From the cell containing the given text, extract its center point as [x, y] coordinate. 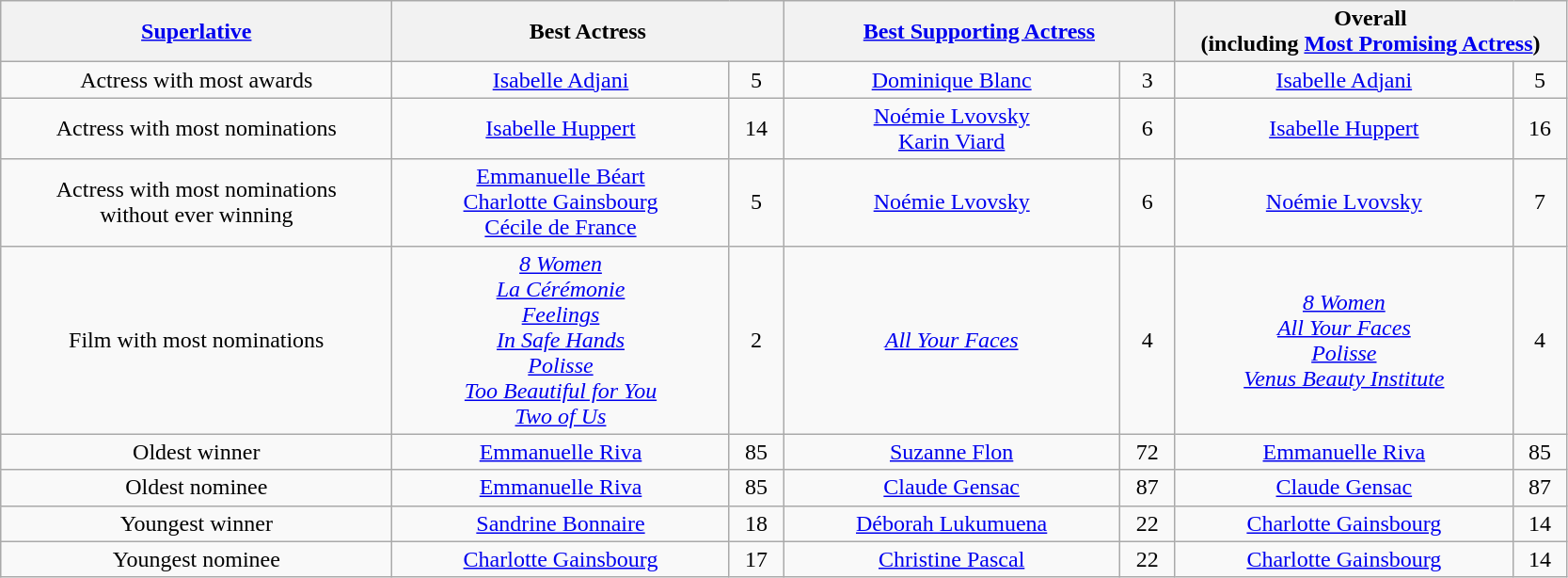
Youngest nominee [197, 559]
Actress with most nominations [197, 128]
3 [1147, 80]
18 [756, 523]
Déborah Lukumuena [952, 523]
Actress with most nominationswithout ever winning [197, 202]
All Your Faces [952, 340]
Superlative [197, 32]
Dominique Blanc [952, 80]
Film with most nominations [197, 340]
Youngest winner [197, 523]
Oldest nominee [197, 488]
8 WomenLa CérémonieFeelingsIn Safe HandsPolisseToo Beautiful for YouTwo of Us [561, 340]
Overall(including Most Promising Actress) [1370, 32]
16 [1540, 128]
2 [756, 340]
72 [1147, 452]
Emmanuelle BéartCharlotte GainsbourgCécile de France [561, 202]
Noémie LvovskyKarin Viard [952, 128]
Best Actress [588, 32]
17 [756, 559]
Sandrine Bonnaire [561, 523]
Actress with most awards [197, 80]
Christine Pascal [952, 559]
Suzanne Flon [952, 452]
Oldest winner [197, 452]
Best Supporting Actress [979, 32]
7 [1540, 202]
8 WomenAll Your FacesPolisseVenus Beauty Institute [1344, 340]
